Output the [x, y] coordinate of the center of the cell containing the given text.  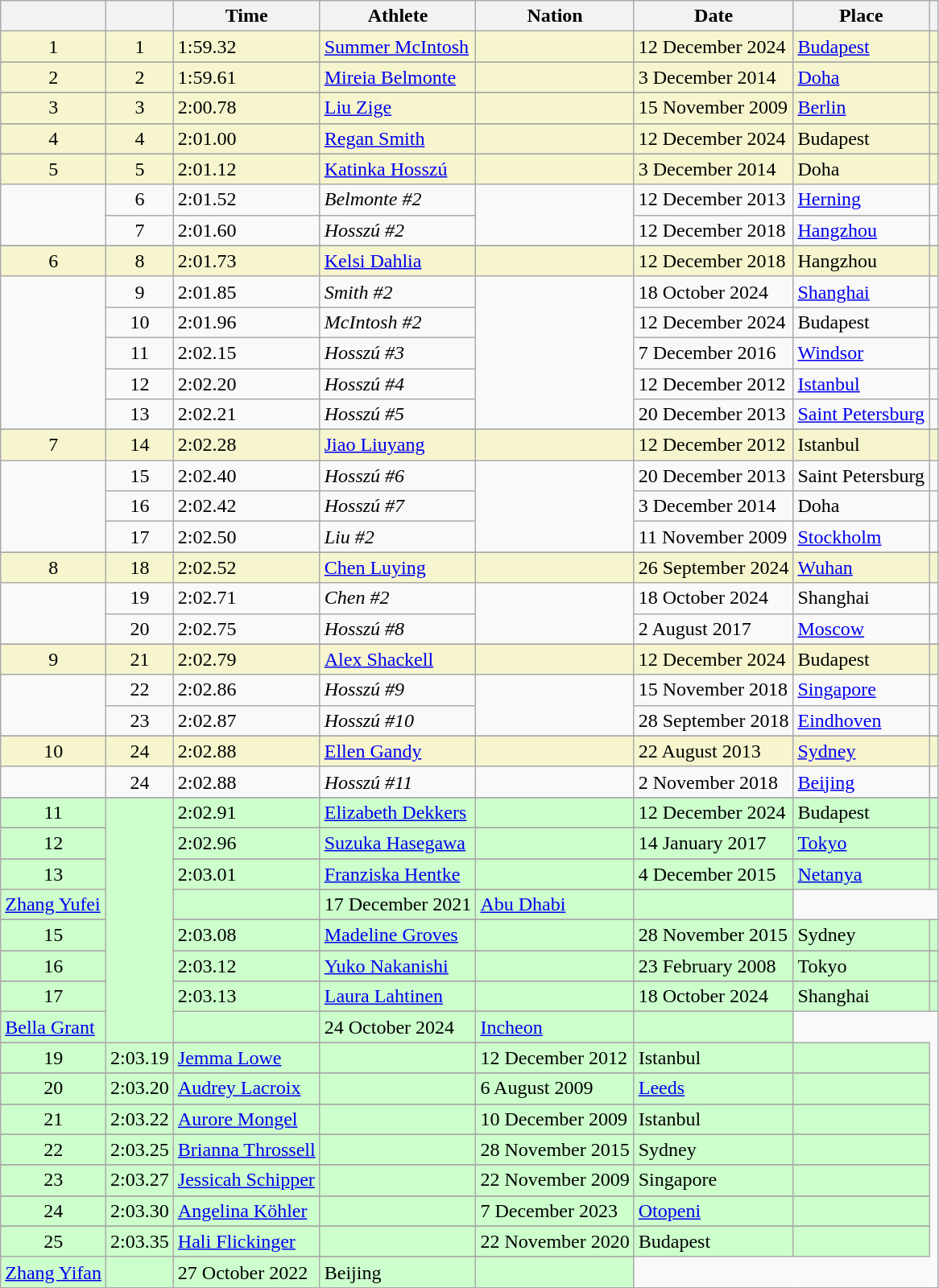
23 February 2008 [714, 966]
2:03.08 [246, 935]
Jessicah Schipper [246, 1180]
Stockholm [862, 537]
Date [714, 16]
2:03.25 [140, 1150]
2:02.79 [246, 659]
2 August 2017 [714, 629]
2:03.20 [140, 1088]
2:03.13 [246, 997]
Liu Zige [398, 108]
2:03.27 [140, 1180]
Franziska Hentke [398, 873]
Summer McIntosh [398, 47]
10 December 2009 [555, 1119]
2:03.01 [246, 873]
Herning [862, 200]
22 August 2013 [714, 751]
2:02.50 [246, 537]
Moscow [862, 629]
2:01.52 [246, 200]
2:02.91 [246, 812]
Hosszú #2 [398, 230]
2:02.71 [246, 598]
17 December 2021 [398, 905]
2:03.35 [140, 1241]
Suzuka Hasegawa [398, 843]
Hosszú #9 [398, 690]
Alex Shackell [398, 659]
2:02.52 [246, 568]
Chen Luying [398, 568]
7 December 2023 [555, 1211]
Elizabeth Dekkers [398, 812]
2 November 2018 [714, 782]
Yuko Nakanishi [398, 966]
Abu Dhabi [555, 905]
Ellen Gandy [398, 751]
Bella Grant [53, 1027]
28 September 2018 [714, 720]
McIntosh #2 [398, 322]
Incheon [555, 1027]
25 [53, 1241]
Hosszú #3 [398, 353]
2:02.87 [246, 720]
2:02.15 [246, 353]
Berlin [862, 108]
2:01.00 [246, 138]
Brianna Throssell [246, 1150]
Hosszú #6 [398, 476]
Hali Flickinger [246, 1241]
2:03.22 [140, 1119]
2:03.19 [140, 1058]
7 December 2016 [714, 353]
22 November 2020 [555, 1241]
Zhang Yufei [53, 905]
Smith #2 [398, 291]
26 September 2024 [714, 568]
2:02.20 [246, 384]
Regan Smith [398, 138]
4 December 2015 [714, 873]
2:01.12 [246, 169]
Audrey Lacroix [246, 1088]
Hosszú #10 [398, 720]
2:01.60 [246, 230]
12 December 2013 [714, 200]
Chen #2 [398, 598]
Mireia Belmonte [398, 77]
2:02.40 [246, 476]
Windsor [862, 353]
2:03.30 [140, 1211]
2:01.73 [246, 261]
Liu #2 [398, 537]
6 August 2009 [555, 1088]
11 November 2009 [714, 537]
Nation [555, 16]
2:02.75 [246, 629]
2:01.96 [246, 322]
Athlete [398, 16]
Leeds [714, 1088]
2:01.85 [246, 291]
2:02.28 [246, 445]
Jiao Liuyang [398, 445]
2:02.96 [246, 843]
1:59.32 [246, 47]
Zhang Yifan [53, 1272]
27 October 2022 [246, 1272]
Wuhan [862, 568]
Katinka Hosszú [398, 169]
2:02.42 [246, 506]
2:03.12 [246, 966]
Hosszú #7 [398, 506]
24 October 2024 [398, 1027]
Aurore Mongel [246, 1119]
22 November 2009 [555, 1180]
Hosszú #4 [398, 384]
Eindhoven [862, 720]
Place [862, 16]
14 [140, 445]
Laura Lahtinen [398, 997]
15 November 2018 [714, 690]
Time [246, 16]
2:02.86 [246, 690]
15 November 2009 [714, 108]
Kelsi Dahlia [398, 261]
Jemma Lowe [246, 1058]
14 January 2017 [714, 843]
Hosszú #5 [398, 415]
Netanya [862, 873]
Madeline Groves [398, 935]
2:02.21 [246, 415]
Angelina Köhler [246, 1211]
Hosszú #8 [398, 629]
18 [140, 568]
1:59.61 [246, 77]
Belmonte #2 [398, 200]
Hosszú #11 [398, 782]
Otopeni [714, 1211]
2:00.78 [246, 108]
